Identify which cell holds the provided text, then report its (X, Y) central coordinate. 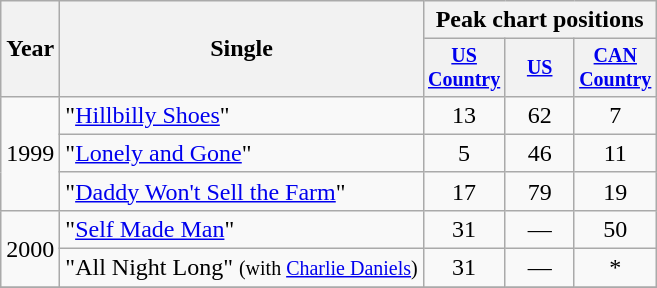
11 (615, 153)
"Hillbilly Shoes" (242, 115)
62 (540, 115)
46 (540, 153)
2000 (30, 248)
50 (615, 229)
17 (464, 191)
* (615, 268)
13 (464, 115)
Year (30, 49)
US (540, 68)
"Daddy Won't Sell the Farm" (242, 191)
Single (242, 49)
"Lonely and Gone" (242, 153)
CAN Country (615, 68)
"All Night Long" (with Charlie Daniels) (242, 268)
79 (540, 191)
5 (464, 153)
7 (615, 115)
19 (615, 191)
"Self Made Man" (242, 229)
US Country (464, 68)
1999 (30, 153)
Peak chart positions (540, 20)
